Scan for the cell matching the given text and deliver its [X, Y] coordinate at center. 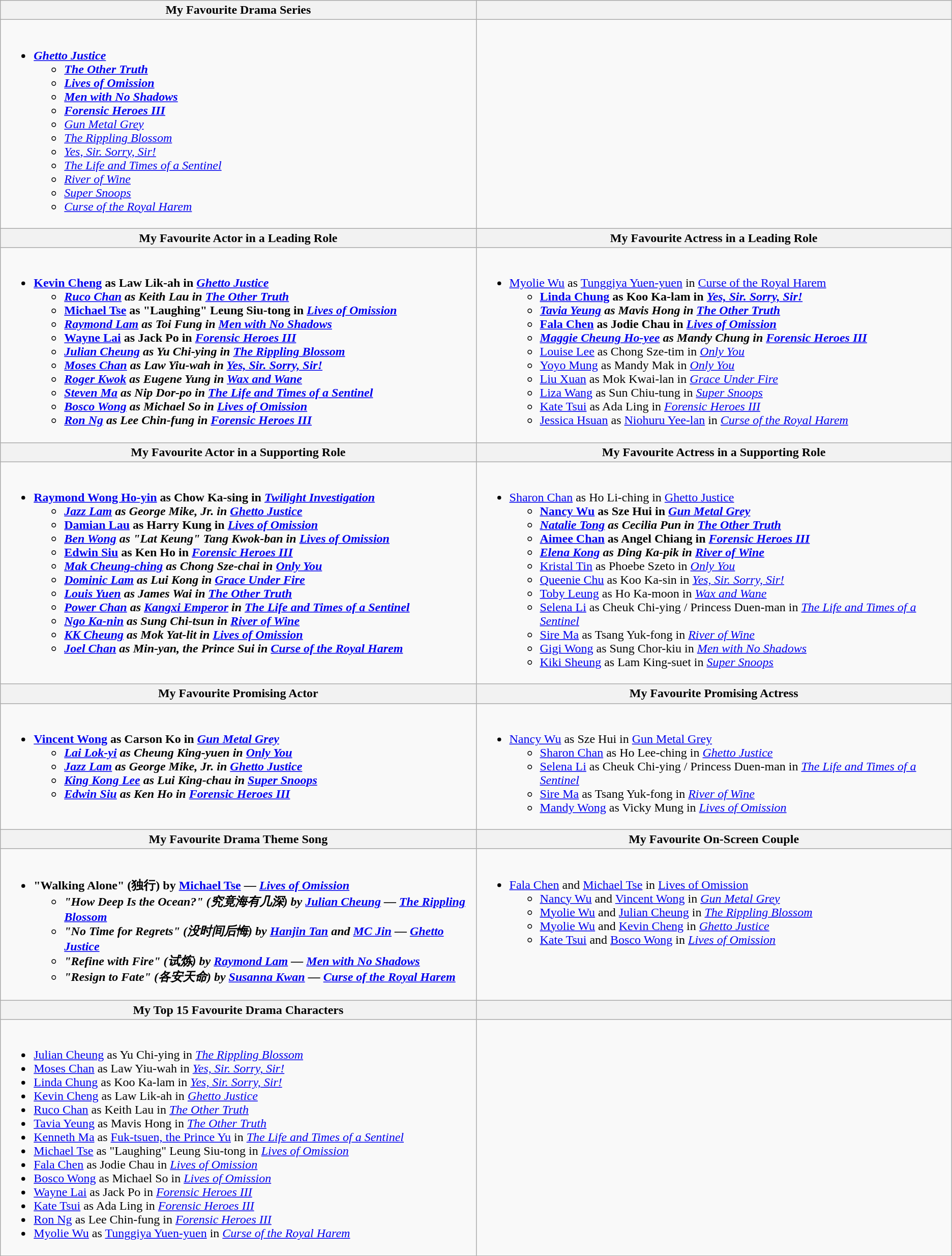
My Favourite Actor in a Supporting Role [238, 452]
My Favourite Actress in a Leading Role [714, 238]
My Favourite Promising Actor [238, 694]
My Favourite Drama Series [238, 10]
My Top 15 Favourite Drama Characters [238, 1010]
My Favourite Promising Actress [714, 694]
My Favourite Drama Theme Song [238, 839]
My Favourite On-Screen Couple [714, 839]
My Favourite Actor in a Leading Role [238, 238]
My Favourite Actress in a Supporting Role [714, 452]
